Pinpoint the cell where the given text exists, returning its (x, y) midpoint coordinate. 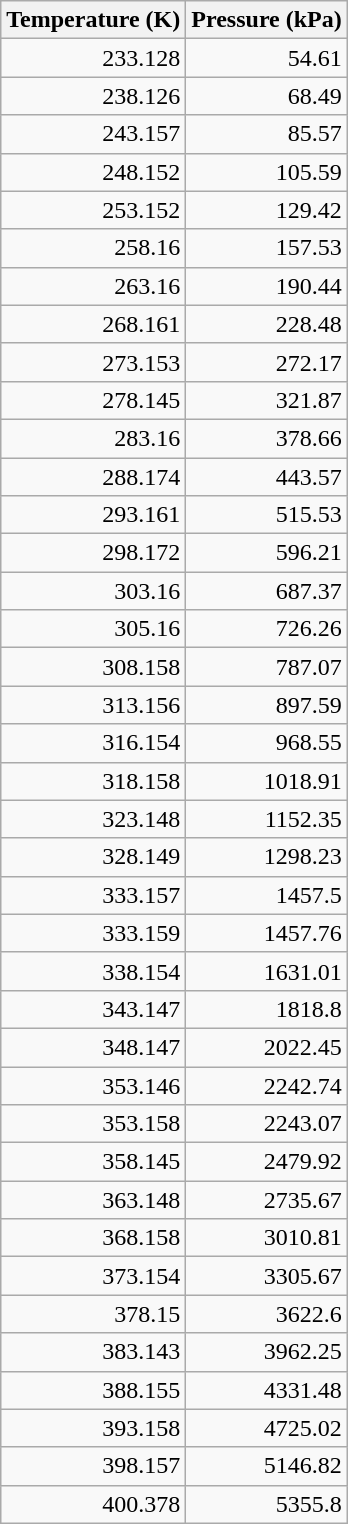
2243.07 (266, 1124)
333.159 (94, 933)
4725.02 (266, 1428)
726.26 (266, 629)
3010.81 (266, 1238)
388.155 (94, 1390)
283.16 (94, 438)
1457.5 (266, 895)
1298.23 (266, 857)
348.147 (94, 1047)
278.145 (94, 400)
398.157 (94, 1466)
358.145 (94, 1162)
1631.01 (266, 971)
383.143 (94, 1352)
378.15 (94, 1314)
393.158 (94, 1428)
1457.76 (266, 933)
313.156 (94, 705)
5146.82 (266, 1466)
368.158 (94, 1238)
443.57 (266, 477)
288.174 (94, 477)
515.53 (266, 515)
338.154 (94, 971)
85.57 (266, 134)
308.158 (94, 667)
333.157 (94, 895)
293.161 (94, 515)
268.161 (94, 324)
373.154 (94, 1276)
687.37 (266, 591)
243.157 (94, 134)
190.44 (266, 286)
363.148 (94, 1200)
238.126 (94, 96)
Pressure (kPa) (266, 20)
3962.25 (266, 1352)
129.42 (266, 210)
2735.67 (266, 1200)
968.55 (266, 743)
157.53 (266, 248)
68.49 (266, 96)
1018.91 (266, 781)
305.16 (94, 629)
1818.8 (266, 1009)
272.17 (266, 362)
3305.67 (266, 1276)
Temperature (K) (94, 20)
273.153 (94, 362)
2242.74 (266, 1085)
321.87 (266, 400)
787.07 (266, 667)
248.152 (94, 172)
343.147 (94, 1009)
253.152 (94, 210)
596.21 (266, 553)
353.158 (94, 1124)
1152.35 (266, 819)
54.61 (266, 58)
298.172 (94, 553)
2022.45 (266, 1047)
897.59 (266, 705)
353.146 (94, 1085)
233.128 (94, 58)
3622.6 (266, 1314)
2479.92 (266, 1162)
4331.48 (266, 1390)
258.16 (94, 248)
328.149 (94, 857)
5355.8 (266, 1504)
316.154 (94, 743)
105.59 (266, 172)
323.148 (94, 819)
378.66 (266, 438)
228.48 (266, 324)
263.16 (94, 286)
400.378 (94, 1504)
318.158 (94, 781)
303.16 (94, 591)
